Determine the (x, y) coordinate at the center of the cell enclosing the given text.  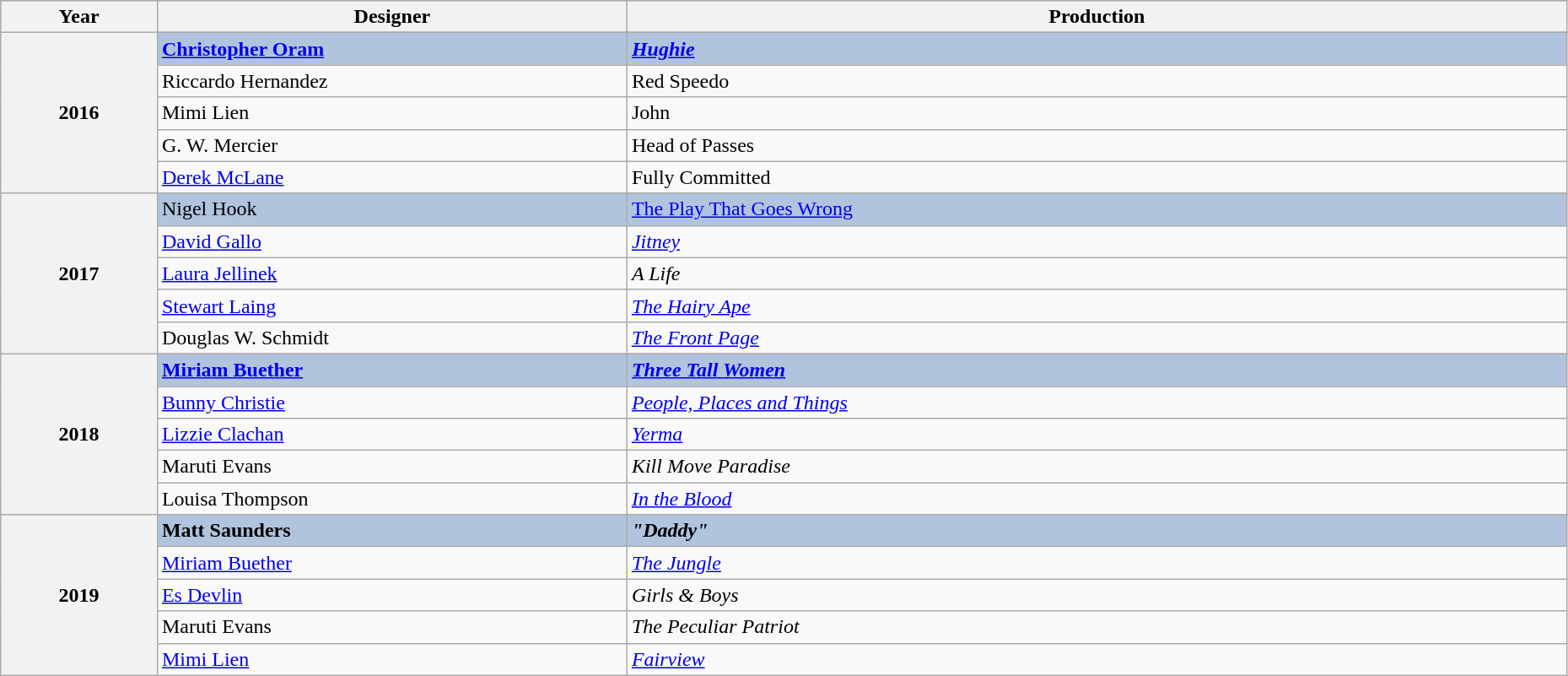
Lizzie Clachan (391, 435)
2017 (79, 273)
Fairview (1097, 659)
2019 (79, 595)
Year (79, 17)
Girls & Boys (1097, 595)
2018 (79, 434)
The Hairy Ape (1097, 306)
Designer (391, 17)
The Front Page (1097, 338)
Louisa Thompson (391, 499)
G. W. Mercier (391, 145)
Yerma (1097, 435)
John (1097, 113)
Laura Jellinek (391, 273)
Es Devlin (391, 595)
Douglas W. Schmidt (391, 338)
The Jungle (1097, 563)
Bunny Christie (391, 403)
Riccardo Hernandez (391, 81)
People, Places and Things (1097, 403)
Three Tall Women (1097, 370)
Production (1097, 17)
Stewart Laing (391, 306)
The Peculiar Patriot (1097, 627)
A Life (1097, 273)
Hughie (1097, 49)
Christopher Oram (391, 49)
Nigel Hook (391, 209)
The Play That Goes Wrong (1097, 209)
Matt Saunders (391, 531)
Fully Committed (1097, 177)
Head of Passes (1097, 145)
Jitney (1097, 241)
David Gallo (391, 241)
Red Speedo (1097, 81)
Derek McLane (391, 177)
In the Blood (1097, 499)
"Daddy" (1097, 531)
2016 (79, 113)
Kill Move Paradise (1097, 467)
